Search for the cell housing the specified text and yield its (X, Y) center coordinate. 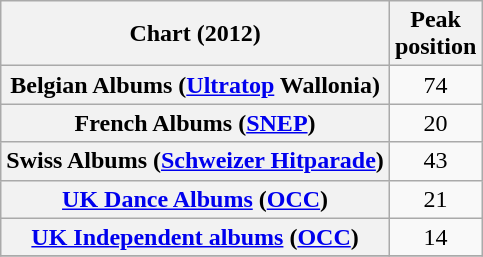
21 (435, 199)
14 (435, 237)
74 (435, 85)
20 (435, 123)
Chart (2012) (196, 34)
Peakposition (435, 34)
Belgian Albums (Ultratop Wallonia) (196, 85)
UK Dance Albums (OCC) (196, 199)
French Albums (SNEP) (196, 123)
43 (435, 161)
UK Independent albums (OCC) (196, 237)
Swiss Albums (Schweizer Hitparade) (196, 161)
